Pinpoint the cell where the given text exists, returning its (x, y) midpoint coordinate. 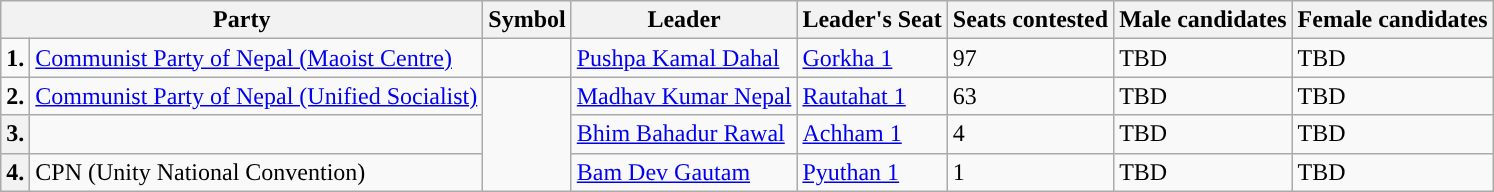
Seats contested (1030, 20)
Leader (684, 20)
Gorkha 1 (872, 58)
1 (1030, 172)
Party (242, 20)
97 (1030, 58)
Bam Dev Gautam (684, 172)
Pyuthan 1 (872, 172)
Rautahat 1 (872, 96)
Pushpa Kamal Dahal (684, 58)
Communist Party of Nepal (Unified Socialist) (256, 96)
3. (16, 134)
4. (16, 172)
Achham 1 (872, 134)
Communist Party of Nepal (Maoist Centre) (256, 58)
Male candidates (1203, 20)
CPN (Unity National Convention) (256, 172)
Female candidates (1392, 20)
1. (16, 58)
Symbol (527, 20)
Leader's Seat (872, 20)
2. (16, 96)
63 (1030, 96)
4 (1030, 134)
Bhim Bahadur Rawal (684, 134)
Madhav Kumar Nepal (684, 96)
